Provide the [X, Y] coordinate of the cell's center where the given text is located.  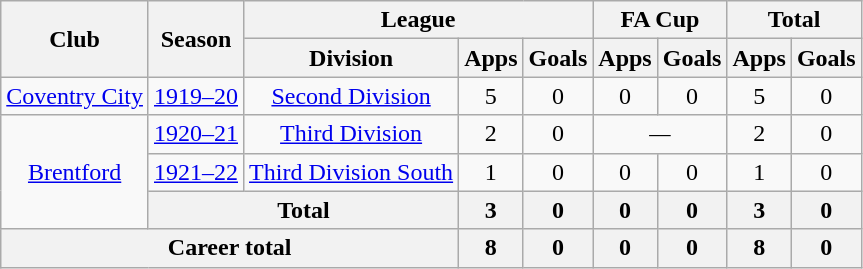
Coventry City [75, 96]
Brentford [75, 172]
Third Division South [352, 172]
Third Division [352, 134]
League [418, 20]
Season [196, 39]
Second Division [352, 96]
1919–20 [196, 96]
Career total [230, 248]
Division [352, 58]
Club [75, 39]
1921–22 [196, 172]
1920–21 [196, 134]
— [660, 134]
FA Cup [660, 20]
